Scan for the cell matching the given text and deliver its [X, Y] coordinate at center. 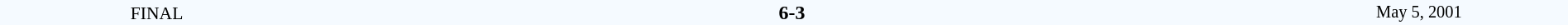
FINAL [157, 12]
May 5, 2001 [1419, 12]
6-3 [791, 12]
